Capture the cell that displays the provided text and extract its [x, y] central coordinate. 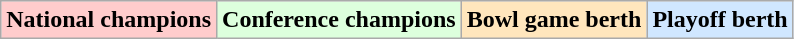
Bowl game berth [554, 20]
National champions [109, 20]
Playoff berth [720, 20]
Conference champions [340, 20]
